Capture the cell that displays the provided text and extract its (X, Y) central coordinate. 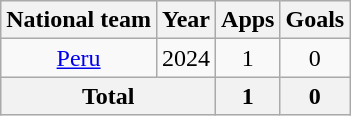
National team (79, 20)
Apps (248, 20)
Goals (315, 20)
Total (108, 96)
Peru (79, 58)
Year (186, 20)
2024 (186, 58)
